Scan for the cell matching the given text and deliver its [X, Y] coordinate at center. 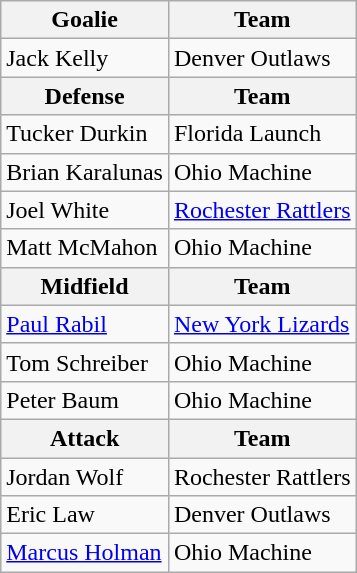
Peter Baum [85, 400]
Midfield [85, 286]
Jordan Wolf [85, 477]
Goalie [85, 20]
Joel White [85, 210]
Attack [85, 438]
Jack Kelly [85, 58]
Florida Launch [262, 134]
Marcus Holman [85, 553]
Matt McMahon [85, 248]
New York Lizards [262, 324]
Tom Schreiber [85, 362]
Eric Law [85, 515]
Tucker Durkin [85, 134]
Brian Karalunas [85, 172]
Paul Rabil [85, 324]
Defense [85, 96]
